Capture the cell that displays the provided text and extract its (x, y) central coordinate. 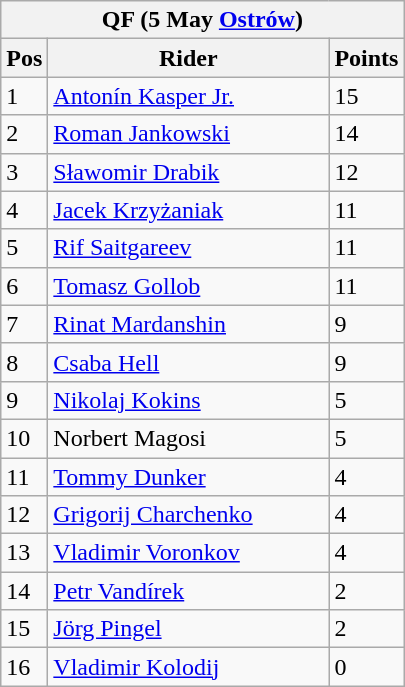
Rider (188, 58)
Tommy Dunker (188, 477)
Tomasz Gollob (188, 286)
0 (366, 667)
6 (24, 286)
Nikolaj Kokins (188, 400)
Petr Vandírek (188, 591)
3 (24, 172)
Roman Jankowski (188, 134)
Antonín Kasper Jr. (188, 96)
16 (24, 667)
Points (366, 58)
Rinat Mardanshin (188, 324)
8 (24, 362)
10 (24, 438)
13 (24, 553)
Sławomir Drabik (188, 172)
Jacek Krzyżaniak (188, 210)
Grigorij Charchenko (188, 515)
Rif Saitgareev (188, 248)
Vladimir Voronkov (188, 553)
1 (24, 96)
Csaba Hell (188, 362)
Norbert Magosi (188, 438)
Pos (24, 58)
Jörg Pingel (188, 629)
Vladimir Kolodij (188, 667)
7 (24, 324)
QF (5 May Ostrów) (202, 20)
